Capture the cell that displays the provided text and extract its (X, Y) central coordinate. 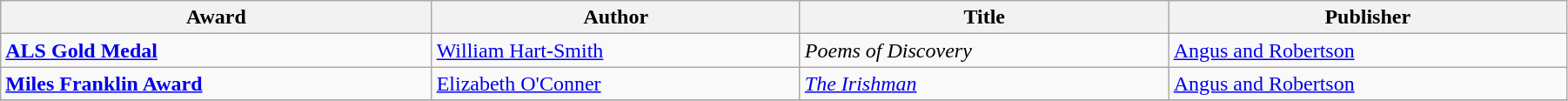
William Hart-Smith (616, 50)
ALS Gold Medal (216, 50)
Poems of Discovery (984, 50)
Award (216, 17)
Elizabeth O'Conner (616, 84)
Title (984, 17)
Author (616, 17)
Publisher (1368, 17)
The Irishman (984, 84)
Miles Franklin Award (216, 84)
